Determine the (x, y) coordinate at the center of the cell enclosing the given text.  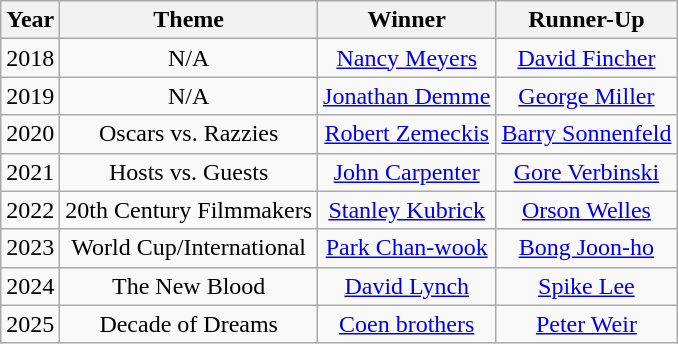
The New Blood (189, 286)
Hosts vs. Guests (189, 172)
World Cup/International (189, 248)
2019 (30, 96)
2025 (30, 324)
Stanley Kubrick (407, 210)
20th Century Filmmakers (189, 210)
Theme (189, 20)
Year (30, 20)
2024 (30, 286)
Bong Joon-ho (586, 248)
Orson Welles (586, 210)
Coen brothers (407, 324)
2021 (30, 172)
Park Chan-wook (407, 248)
2020 (30, 134)
Gore Verbinski (586, 172)
2022 (30, 210)
David Fincher (586, 58)
Oscars vs. Razzies (189, 134)
2023 (30, 248)
Decade of Dreams (189, 324)
Nancy Meyers (407, 58)
Peter Weir (586, 324)
Jonathan Demme (407, 96)
2018 (30, 58)
John Carpenter (407, 172)
Barry Sonnenfeld (586, 134)
David Lynch (407, 286)
Robert Zemeckis (407, 134)
George Miller (586, 96)
Spike Lee (586, 286)
Runner-Up (586, 20)
Winner (407, 20)
